Extract the (x, y) coordinate from the center of the cell holding the provided text.  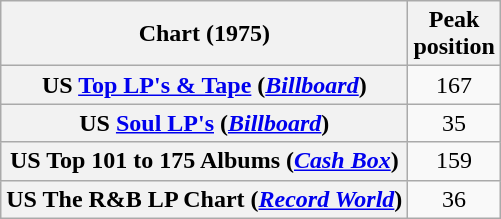
Peakposition (454, 34)
167 (454, 85)
US Soul LP's (Billboard) (204, 123)
159 (454, 161)
Chart (1975) (204, 34)
US The R&B LP Chart (Record World) (204, 199)
36 (454, 199)
US Top LP's & Tape (Billboard) (204, 85)
35 (454, 123)
US Top 101 to 175 Albums (Cash Box) (204, 161)
